Return [X, Y] of the center of cell containing provided text 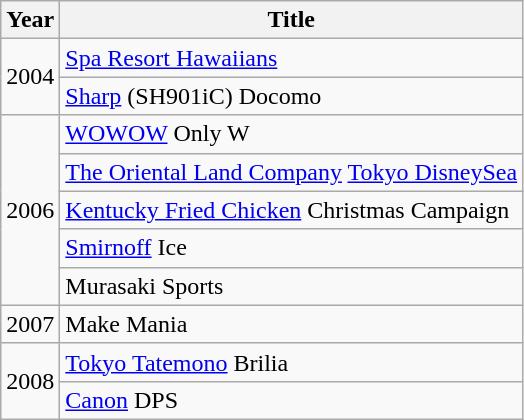
Spa Resort Hawaiians [292, 58]
2004 [30, 77]
Murasaki Sports [292, 286]
Smirnoff Ice [292, 248]
Canon DPS [292, 400]
2006 [30, 210]
The Oriental Land Company Tokyo DisneySea [292, 172]
WOWOW Only W [292, 134]
Tokyo Tatemono Brilia [292, 362]
Make Mania [292, 324]
Year [30, 20]
Kentucky Fried Chicken Christmas Campaign [292, 210]
Title [292, 20]
Sharp (SH901iC) Docomo [292, 96]
2008 [30, 381]
2007 [30, 324]
